Capture the cell that displays the provided text and extract its (x, y) central coordinate. 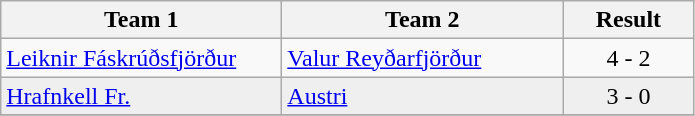
Austri (422, 96)
Valur Reyðarfjörður (422, 58)
Team 2 (422, 20)
3 - 0 (628, 96)
Result (628, 20)
Team 1 (142, 20)
Hrafnkell Fr. (142, 96)
Leiknir Fáskrúðsfjörður (142, 58)
4 - 2 (628, 58)
